Output the [x, y] coordinate of the center of the cell containing the given text.  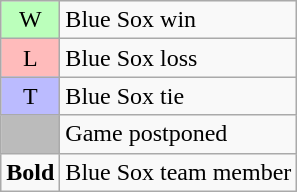
Blue Sox tie [178, 96]
Bold [30, 172]
T [30, 96]
W [30, 20]
L [30, 58]
Blue Sox win [178, 20]
Blue Sox loss [178, 58]
Blue Sox team member [178, 172]
Game postponed [178, 134]
